Find where the given text appears and provide that cell's center as [X, Y] coordinate. 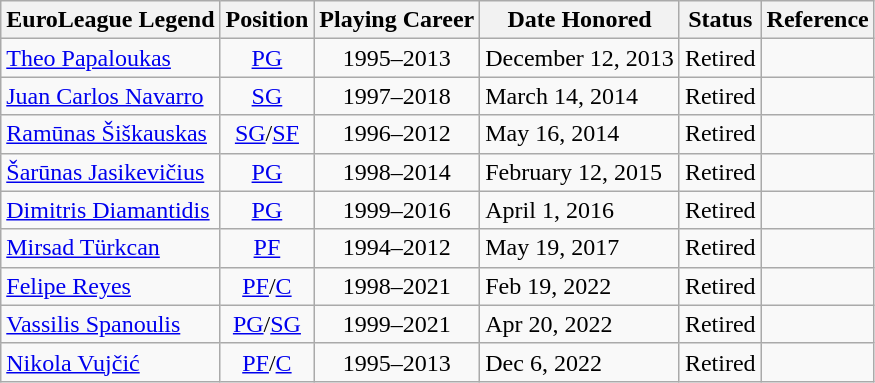
1999–2016 [397, 210]
1998–2021 [397, 286]
PG/SG [267, 324]
Ramūnas Šiškauskas [110, 134]
December 12, 2013 [580, 58]
SG [267, 96]
Feb 19, 2022 [580, 286]
Playing Career [397, 20]
Reference [818, 20]
Juan Carlos Navarro [110, 96]
Dec 6, 2022 [580, 362]
Nikola Vujčić [110, 362]
SG/SF [267, 134]
Mirsad Türkcan [110, 248]
Theo Papaloukas [110, 58]
EuroLeague Legend [110, 20]
Date Honored [580, 20]
PF [267, 248]
Vassilis Spanoulis [110, 324]
1996–2012 [397, 134]
1997–2018 [397, 96]
Apr 20, 2022 [580, 324]
Felipe Reyes [110, 286]
March 14, 2014 [580, 96]
Dimitris Diamantidis [110, 210]
Status [720, 20]
1998–2014 [397, 172]
February 12, 2015 [580, 172]
Šarūnas Jasikevičius [110, 172]
May 19, 2017 [580, 248]
April 1, 2016 [580, 210]
Position [267, 20]
May 16, 2014 [580, 134]
1999–2021 [397, 324]
1994–2012 [397, 248]
